Pinpoint the cell where the given text exists, returning its (x, y) midpoint coordinate. 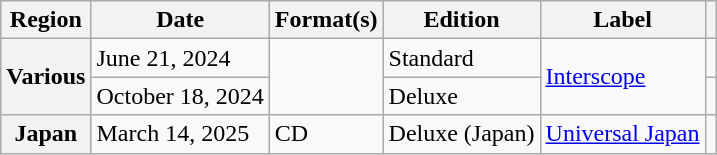
Edition (462, 20)
October 18, 2024 (180, 96)
March 14, 2025 (180, 134)
Standard (462, 58)
Various (46, 77)
Format(s) (326, 20)
Label (622, 20)
Universal Japan (622, 134)
Interscope (622, 77)
Deluxe (Japan) (462, 134)
CD (326, 134)
Date (180, 20)
Region (46, 20)
Japan (46, 134)
Deluxe (462, 96)
June 21, 2024 (180, 58)
